Output the (X, Y) coordinate of the center of the cell containing the given text.  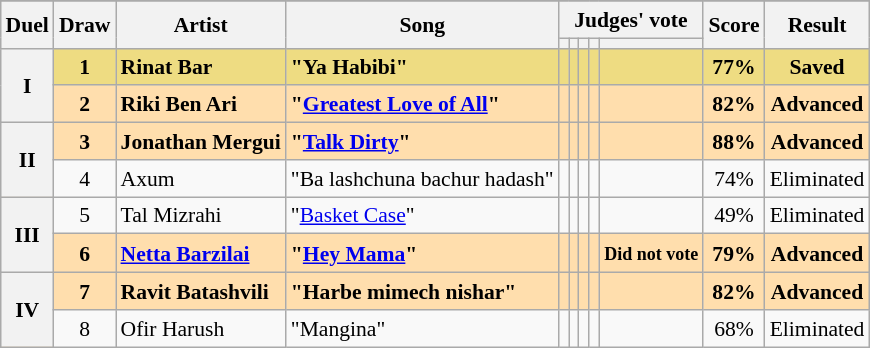
"Hey Mama" (422, 254)
Jonathan Mergui (201, 142)
6 (85, 254)
Saved (818, 66)
1 (85, 66)
Ofir Harush (201, 328)
8 (85, 328)
"Mangina" (422, 328)
79% (734, 254)
7 (85, 292)
"Ya Habibi" (422, 66)
Axum (201, 178)
Judges' vote (632, 20)
68% (734, 328)
Ravit Batashvili (201, 292)
49% (734, 216)
Riki Ben Ari (201, 104)
Rinat Bar (201, 66)
77% (734, 66)
Tal Mizrahi (201, 216)
Draw (85, 24)
88% (734, 142)
III (28, 235)
"Basket Case" (422, 216)
II (28, 160)
Netta Barzilai (201, 254)
"Greatest Love of All" (422, 104)
4 (85, 178)
"Harbe mimech nishar" (422, 292)
Song (422, 24)
"Ba lashchuna bachur hadash" (422, 178)
I (28, 85)
74% (734, 178)
Duel (28, 24)
Result (818, 24)
2 (85, 104)
"Talk Dirty" (422, 142)
3 (85, 142)
IV (28, 310)
Artist (201, 24)
5 (85, 216)
Did not vote (651, 254)
Score (734, 24)
